For the text-containing cell, return its midpoint in [X, Y] coordinate format. 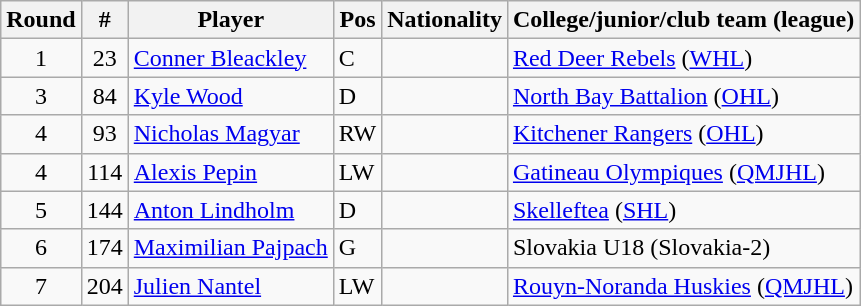
6 [41, 248]
Kyle Wood [230, 96]
93 [104, 134]
Julien Nantel [230, 286]
Alexis Pepin [230, 172]
Gatineau Olympiques (QMJHL) [683, 172]
Anton Lindholm [230, 210]
College/junior/club team (league) [683, 20]
Player [230, 20]
144 [104, 210]
Kitchener Rangers (OHL) [683, 134]
Slovakia U18 (Slovakia-2) [683, 248]
RW [357, 134]
North Bay Battalion (OHL) [683, 96]
Pos [357, 20]
Round [41, 20]
1 [41, 58]
7 [41, 286]
G [357, 248]
Skelleftea (SHL) [683, 210]
114 [104, 172]
Nationality [445, 20]
84 [104, 96]
Nicholas Magyar [230, 134]
Rouyn-Noranda Huskies (QMJHL) [683, 286]
3 [41, 96]
Conner Bleackley [230, 58]
Red Deer Rebels (WHL) [683, 58]
23 [104, 58]
204 [104, 286]
C [357, 58]
174 [104, 248]
5 [41, 210]
Maximilian Pajpach [230, 248]
# [104, 20]
